Locate the cell with the specified text and output its (x, y) center coordinate. 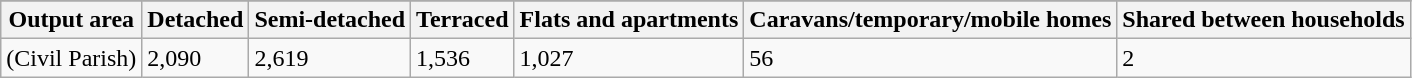
Shared between households (1264, 20)
2 (1264, 58)
Semi-detached (330, 20)
Terraced (462, 20)
56 (930, 58)
1,027 (629, 58)
Caravans/temporary/mobile homes (930, 20)
1,536 (462, 58)
Detached (196, 20)
(Civil Parish) (72, 58)
2,090 (196, 58)
Output area (72, 20)
2,619 (330, 58)
Flats and apartments (629, 20)
